Return the (X, Y) coordinate for the center point of the cell that contains the specified text.  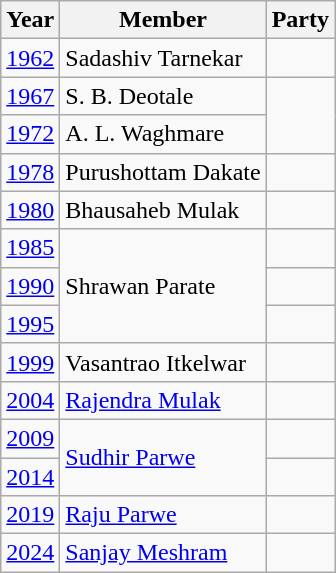
Shrawan Parate (163, 286)
1967 (30, 96)
Year (30, 20)
1999 (30, 362)
2009 (30, 438)
Sadashiv Tarnekar (163, 58)
Purushottam Dakate (163, 172)
Sudhir Parwe (163, 457)
Vasantrao Itkelwar (163, 362)
2019 (30, 515)
A. L. Waghmare (163, 134)
2004 (30, 400)
2014 (30, 477)
1980 (30, 210)
Party (300, 20)
2024 (30, 553)
1978 (30, 172)
Sanjay Meshram (163, 553)
1985 (30, 248)
1995 (30, 324)
Rajendra Mulak (163, 400)
1962 (30, 58)
Member (163, 20)
1990 (30, 286)
Raju Parwe (163, 515)
Bhausaheb Mulak (163, 210)
S. B. Deotale (163, 96)
1972 (30, 134)
